Locate the cell with the specified text and output its [x, y] center coordinate. 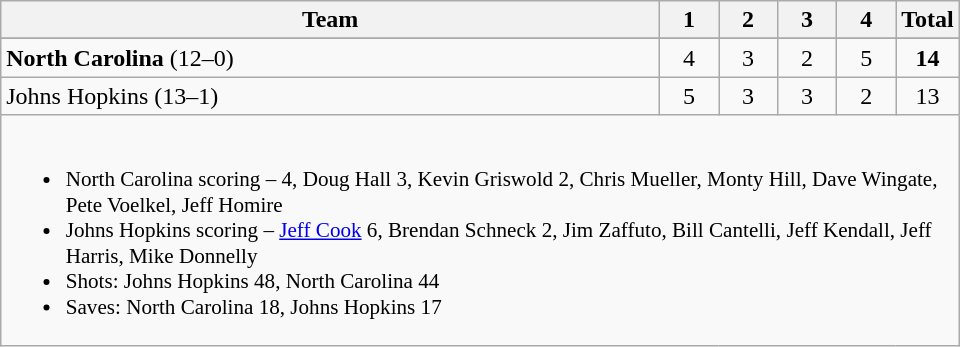
North Carolina (12–0) [330, 58]
Johns Hopkins (13–1) [330, 96]
Team [330, 20]
13 [928, 96]
1 [688, 20]
Total [928, 20]
14 [928, 58]
